Determine the [X, Y] coordinate at the center of the cell enclosing the given text.  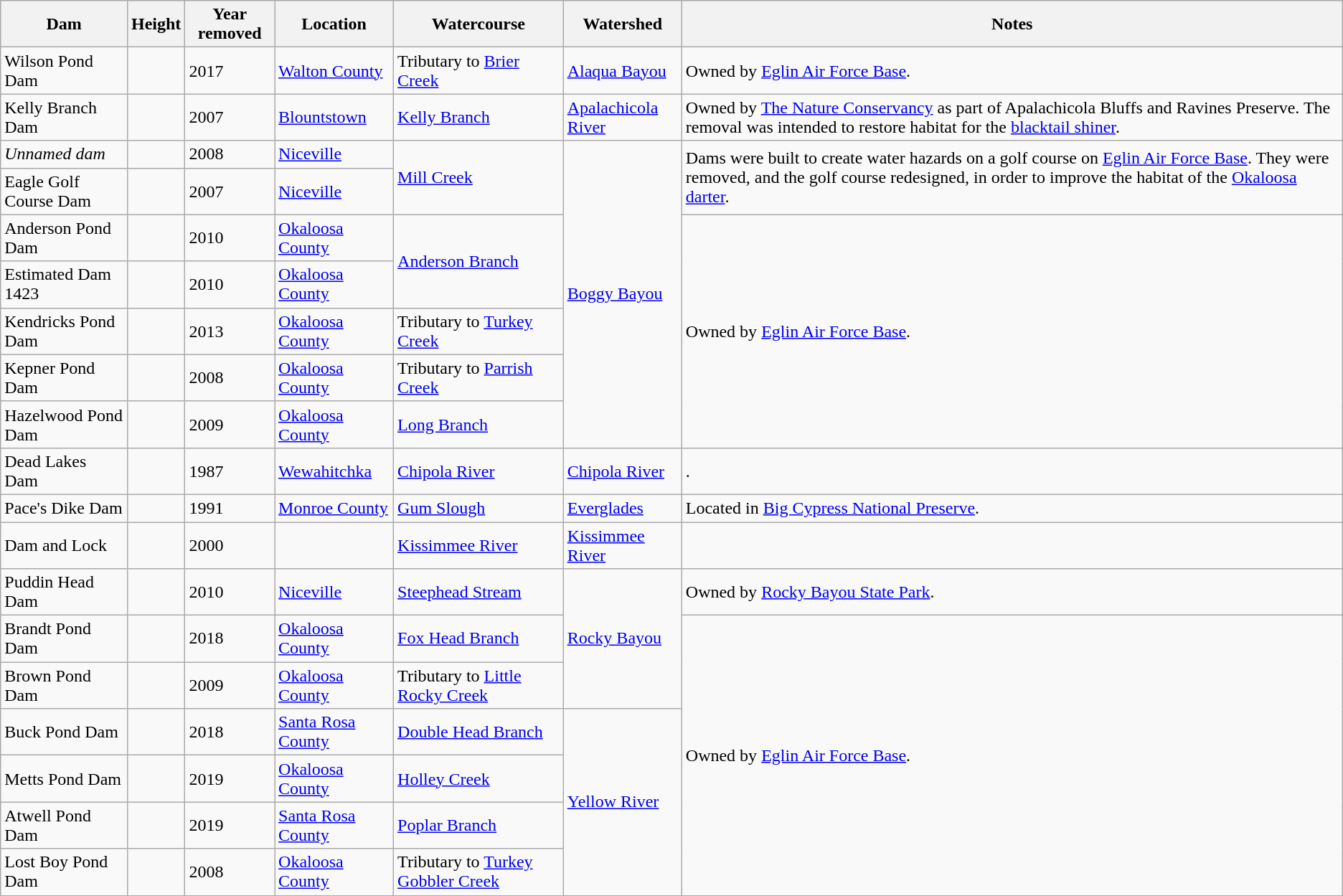
Anderson Pond Dam [65, 238]
Boggy Bayou [623, 294]
Hazelwood Pond Dam [65, 425]
Mill Creek [479, 178]
Poplar Branch [479, 825]
Owned by Rocky Bayou State Park. [1012, 593]
Notes [1012, 24]
Long Branch [479, 425]
Tributary to Turkey Creek [479, 331]
Anderson Branch [479, 261]
2017 [230, 70]
Dam [65, 24]
Walton County [334, 70]
Located in Big Cypress National Preserve. [1012, 508]
Estimated Dam 1423 [65, 284]
Watercourse [479, 24]
Monroe County [334, 508]
Dam and Lock [65, 545]
Tributary to Brier Creek [479, 70]
Holley Creek [479, 779]
Gum Slough [479, 508]
2013 [230, 331]
Wewahitchka [334, 471]
Kelly Branch Dam [65, 118]
Brown Pond Dam [65, 686]
Kendricks Pond Dam [65, 331]
Location [334, 24]
Wilson Pond Dam [65, 70]
Year removed [230, 24]
Watershed [623, 24]
Dead Lakes Dam [65, 471]
Pace's Dike Dam [65, 508]
Steephead Stream [479, 593]
Height [156, 24]
Everglades [623, 508]
1987 [230, 471]
Blountstown [334, 118]
Tributary to Parrish Creek [479, 377]
Lost Boy Pond Dam [65, 872]
Tributary to Turkey Gobbler Creek [479, 872]
Puddin Head Dam [65, 593]
Double Head Branch [479, 732]
1991 [230, 508]
Rocky Bayou [623, 638]
Kepner Pond Dam [65, 377]
2000 [230, 545]
Brandt Pond Dam [65, 638]
Apalachicola River [623, 118]
Buck Pond Dam [65, 732]
Metts Pond Dam [65, 779]
Unnamed dam [65, 154]
Alaqua Bayou [623, 70]
Eagle Golf Course Dam [65, 191]
Kelly Branch [479, 118]
Tributary to Little Rocky Creek [479, 686]
. [1012, 471]
Atwell Pond Dam [65, 825]
Fox Head Branch [479, 638]
Yellow River [623, 802]
